Extract the [X, Y] coordinate from the center of the cell holding the provided text.  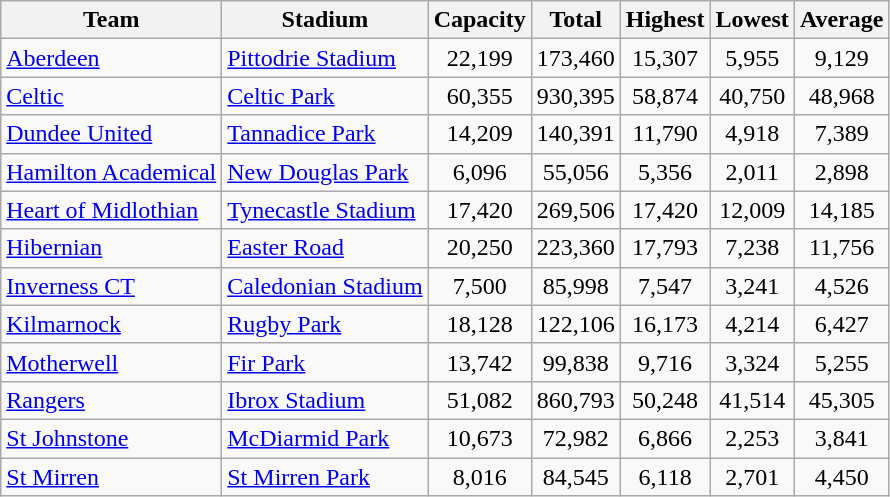
Easter Road [325, 248]
45,305 [842, 400]
7,500 [480, 286]
4,214 [752, 324]
58,874 [665, 96]
5,955 [752, 58]
Stadium [325, 20]
14,185 [842, 210]
9,716 [665, 362]
Total [576, 20]
20,250 [480, 248]
99,838 [576, 362]
4,450 [842, 477]
13,742 [480, 362]
7,389 [842, 134]
84,545 [576, 477]
15,307 [665, 58]
Average [842, 20]
18,128 [480, 324]
11,790 [665, 134]
Ibrox Stadium [325, 400]
860,793 [576, 400]
6,866 [665, 438]
22,199 [480, 58]
Celtic Park [325, 96]
7,238 [752, 248]
17,793 [665, 248]
Inverness CT [112, 286]
Lowest [752, 20]
269,506 [576, 210]
85,998 [576, 286]
Dundee United [112, 134]
Tannadice Park [325, 134]
Heart of Midlothian [112, 210]
12,009 [752, 210]
41,514 [752, 400]
St Johnstone [112, 438]
Tynecastle Stadium [325, 210]
Aberdeen [112, 58]
10,673 [480, 438]
Celtic [112, 96]
St Mirren Park [325, 477]
2,701 [752, 477]
173,460 [576, 58]
6,427 [842, 324]
51,082 [480, 400]
8,016 [480, 477]
72,982 [576, 438]
Highest [665, 20]
Motherwell [112, 362]
930,395 [576, 96]
5,255 [842, 362]
140,391 [576, 134]
4,918 [752, 134]
6,118 [665, 477]
St Mirren [112, 477]
Capacity [480, 20]
Caledonian Stadium [325, 286]
2,011 [752, 172]
New Douglas Park [325, 172]
50,248 [665, 400]
9,129 [842, 58]
48,968 [842, 96]
122,106 [576, 324]
Hamilton Academical [112, 172]
11,756 [842, 248]
60,355 [480, 96]
2,253 [752, 438]
Pittodrie Stadium [325, 58]
Hibernian [112, 248]
55,056 [576, 172]
Rangers [112, 400]
Team [112, 20]
Kilmarnock [112, 324]
2,898 [842, 172]
3,324 [752, 362]
5,356 [665, 172]
6,096 [480, 172]
Rugby Park [325, 324]
McDiarmid Park [325, 438]
40,750 [752, 96]
4,526 [842, 286]
7,547 [665, 286]
14,209 [480, 134]
223,360 [576, 248]
Fir Park [325, 362]
3,241 [752, 286]
3,841 [842, 438]
16,173 [665, 324]
